Pinpoint the cell where the given text exists, returning its [x, y] midpoint coordinate. 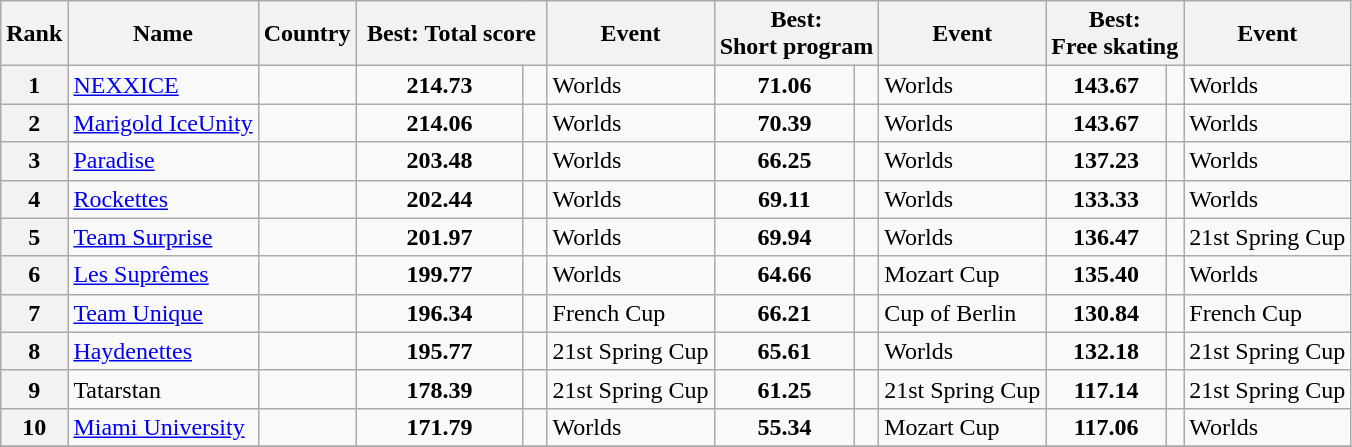
132.18 [1106, 351]
136.47 [1106, 237]
Haydenettes [163, 351]
Best: Total score [452, 34]
Country [307, 34]
69.11 [784, 199]
71.06 [784, 85]
214.73 [440, 85]
Team Surprise [163, 237]
196.34 [440, 313]
133.33 [1106, 199]
1 [34, 85]
Marigold IceUnity [163, 123]
NEXXICE [163, 85]
135.40 [1106, 275]
Cup of Berlin [962, 313]
69.94 [784, 237]
8 [34, 351]
6 [34, 275]
Best: Short program [796, 34]
3 [34, 161]
55.34 [784, 427]
2 [34, 123]
178.39 [440, 389]
195.77 [440, 351]
70.39 [784, 123]
9 [34, 389]
Tatarstan [163, 389]
117.14 [1106, 389]
5 [34, 237]
171.79 [440, 427]
Best: Free skating [1115, 34]
66.25 [784, 161]
7 [34, 313]
199.77 [440, 275]
Name [163, 34]
61.25 [784, 389]
Paradise [163, 161]
203.48 [440, 161]
65.61 [784, 351]
4 [34, 199]
117.06 [1106, 427]
10 [34, 427]
Miami University [163, 427]
137.23 [1106, 161]
Team Unique [163, 313]
202.44 [440, 199]
130.84 [1106, 313]
201.97 [440, 237]
66.21 [784, 313]
Rockettes [163, 199]
Les Suprêmes [163, 275]
Rank [34, 34]
214.06 [440, 123]
64.66 [784, 275]
